Find where the given text appears and provide that cell's center as [x, y] coordinate. 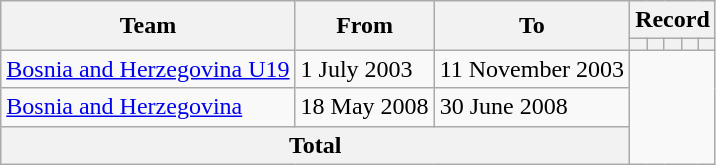
11 November 2003 [532, 69]
Bosnia and Herzegovina U19 [148, 69]
To [532, 26]
Total [316, 145]
Team [148, 26]
From [364, 26]
1 July 2003 [364, 69]
30 June 2008 [532, 107]
Record [673, 20]
Bosnia and Herzegovina [148, 107]
18 May 2008 [364, 107]
